Pinpoint the cell where the given text exists, returning its [x, y] midpoint coordinate. 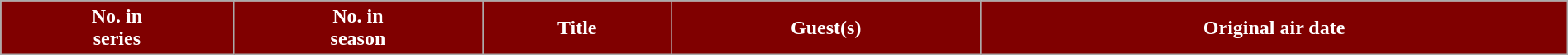
No. inseason [358, 28]
No. inseries [117, 28]
Original air date [1274, 28]
Guest(s) [826, 28]
Title [577, 28]
